Determine the (X, Y) coordinate at the center of the cell enclosing the given text.  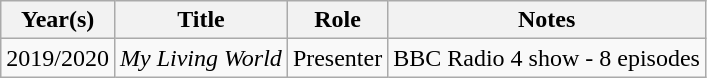
Role (337, 20)
Notes (547, 20)
Year(s) (58, 20)
BBC Radio 4 show - 8 episodes (547, 58)
Presenter (337, 58)
Title (200, 20)
My Living World (200, 58)
2019/2020 (58, 58)
